Output the [X, Y] coordinate of the center of the cell containing the given text.  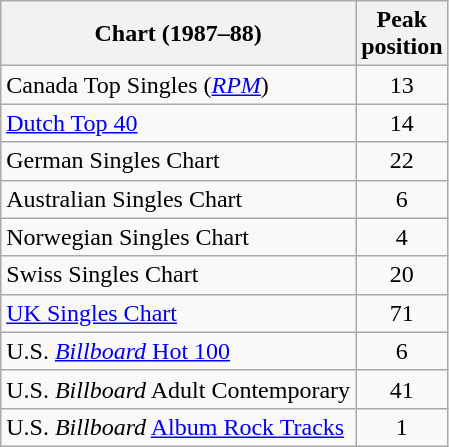
U.S. Billboard Album Rock Tracks [178, 427]
Peakposition [402, 34]
Norwegian Singles Chart [178, 237]
U.S. Billboard Hot 100 [178, 351]
UK Singles Chart [178, 313]
41 [402, 389]
1 [402, 427]
4 [402, 237]
Dutch Top 40 [178, 123]
22 [402, 161]
20 [402, 275]
Australian Singles Chart [178, 199]
Swiss Singles Chart [178, 275]
U.S. Billboard Adult Contemporary [178, 389]
German Singles Chart [178, 161]
13 [402, 85]
Chart (1987–88) [178, 34]
71 [402, 313]
14 [402, 123]
Canada Top Singles (RPM) [178, 85]
